Find where the given text appears and provide that cell's center as (X, Y) coordinate. 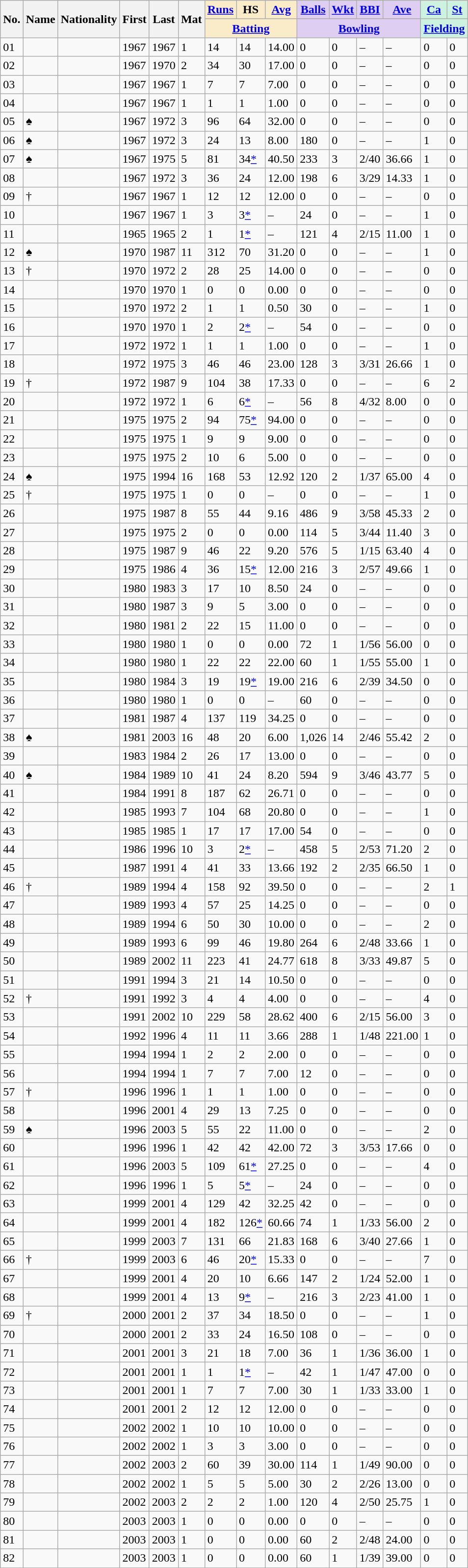
96 (220, 122)
10.50 (282, 980)
69 (12, 1316)
52.00 (402, 1278)
108 (313, 1334)
Last (164, 19)
19* (251, 681)
147 (313, 1278)
594 (313, 774)
121 (313, 234)
47.00 (402, 1371)
221.00 (402, 1036)
16.50 (282, 1334)
19.80 (282, 943)
4/32 (370, 401)
60.66 (282, 1222)
192 (313, 868)
20* (251, 1260)
2/40 (370, 159)
8.20 (282, 774)
49.87 (402, 961)
2/57 (370, 570)
7.25 (282, 1110)
Bowling (359, 28)
3/40 (370, 1241)
55.42 (402, 737)
39.00 (402, 1558)
21.83 (282, 1241)
90.00 (402, 1465)
2/53 (370, 849)
43.77 (402, 774)
73 (12, 1390)
9.16 (282, 513)
3.66 (282, 1036)
0.50 (282, 308)
36.66 (402, 159)
34.25 (282, 719)
43 (12, 831)
32 (12, 625)
09 (12, 196)
59 (12, 1129)
42.00 (282, 1148)
187 (220, 793)
02 (12, 66)
Nationality (89, 19)
75* (251, 420)
126* (251, 1222)
15* (251, 570)
06 (12, 140)
Balls (313, 10)
77 (12, 1465)
1/49 (370, 1465)
Avg (282, 10)
66.50 (402, 868)
3/29 (370, 177)
Batting (251, 28)
Mat (191, 19)
34.50 (402, 681)
51 (12, 980)
75 (12, 1428)
26.71 (282, 793)
61 (12, 1167)
119 (251, 719)
65.00 (402, 476)
129 (220, 1204)
264 (313, 943)
1/39 (370, 1558)
27.25 (282, 1167)
80 (12, 1521)
99 (220, 943)
30.00 (282, 1465)
618 (313, 961)
35 (12, 681)
Runs (220, 10)
33.00 (402, 1390)
94.00 (282, 420)
63.40 (402, 551)
Ca (434, 10)
3* (251, 215)
24.00 (402, 1540)
76 (12, 1446)
1/24 (370, 1278)
8.50 (282, 588)
61* (251, 1167)
2/26 (370, 1484)
39.50 (282, 887)
40.50 (282, 159)
79 (12, 1502)
32.25 (282, 1204)
Name (40, 19)
47 (12, 905)
3/44 (370, 532)
33.66 (402, 943)
6.00 (282, 737)
49 (12, 943)
1/47 (370, 1371)
01 (12, 47)
2/35 (370, 868)
1/15 (370, 551)
40 (12, 774)
94 (220, 420)
13.66 (282, 868)
198 (313, 177)
17.33 (282, 383)
312 (220, 252)
128 (313, 364)
288 (313, 1036)
3/46 (370, 774)
1/36 (370, 1353)
2/46 (370, 737)
14.33 (402, 177)
67 (12, 1278)
15.33 (282, 1260)
1/37 (370, 476)
180 (313, 140)
HS (251, 10)
Ave (402, 10)
182 (220, 1222)
03 (12, 84)
9* (251, 1297)
233 (313, 159)
08 (12, 177)
52 (12, 998)
3/33 (370, 961)
55.00 (402, 663)
131 (220, 1241)
11.40 (402, 532)
20.80 (282, 812)
First (134, 19)
Fielding (444, 28)
5* (251, 1185)
28.62 (282, 1017)
223 (220, 961)
486 (313, 513)
No. (12, 19)
2.00 (282, 1054)
23 (12, 457)
05 (12, 122)
24.77 (282, 961)
31.20 (282, 252)
1,026 (313, 737)
576 (313, 551)
63 (12, 1204)
9.00 (282, 439)
17.66 (402, 1148)
3/53 (370, 1148)
19.00 (282, 681)
158 (220, 887)
1/55 (370, 663)
1/48 (370, 1036)
1/56 (370, 644)
St (457, 10)
Wkt (343, 10)
6.66 (282, 1278)
137 (220, 719)
45 (12, 868)
4.00 (282, 998)
49.66 (402, 570)
109 (220, 1167)
36.00 (402, 1353)
23.00 (282, 364)
2/39 (370, 681)
78 (12, 1484)
18.50 (282, 1316)
04 (12, 103)
27.66 (402, 1241)
9.20 (282, 551)
BBI (370, 10)
07 (12, 159)
400 (313, 1017)
12.92 (282, 476)
32.00 (282, 122)
22.00 (282, 663)
31 (12, 607)
25.75 (402, 1502)
3/31 (370, 364)
45.33 (402, 513)
65 (12, 1241)
458 (313, 849)
34* (251, 159)
2/23 (370, 1297)
6* (251, 401)
71.20 (402, 849)
14.25 (282, 905)
3/58 (370, 513)
92 (251, 887)
27 (12, 532)
229 (220, 1017)
41.00 (402, 1297)
2/50 (370, 1502)
71 (12, 1353)
82 (12, 1558)
26.66 (402, 364)
